For the text-containing cell, return its midpoint in (x, y) coordinate format. 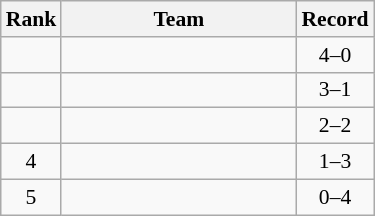
Record (334, 19)
3–1 (334, 90)
Team (178, 19)
5 (32, 197)
Rank (32, 19)
4–0 (334, 55)
2–2 (334, 126)
1–3 (334, 162)
0–4 (334, 197)
4 (32, 162)
